Pinpoint the cell where the given text exists, returning its (x, y) midpoint coordinate. 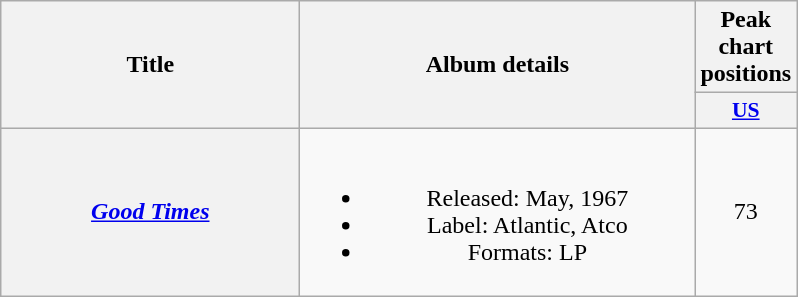
US (746, 111)
Released: May, 1967Label: Atlantic, AtcoFormats: LP (498, 212)
Title (150, 65)
Peak chart positions (746, 47)
Album details (498, 65)
73 (746, 212)
Good Times (150, 212)
